Locate the cell with the specified text and output its (x, y) center coordinate. 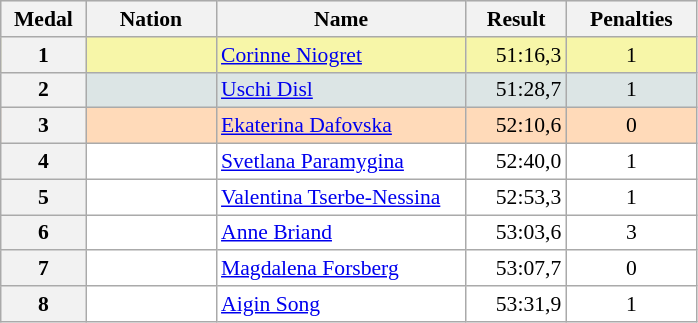
Anne Briand (341, 233)
Penalties (631, 19)
51:16,3 (516, 55)
Valentina Tserbe-Nessina (341, 197)
53:03,6 (516, 233)
8 (44, 304)
Name (341, 19)
52:40,0 (516, 162)
Uschi Disl (341, 90)
4 (44, 162)
Aigin Song (341, 304)
Magdalena Forsberg (341, 269)
53:07,7 (516, 269)
53:31,9 (516, 304)
52:53,3 (516, 197)
Medal (44, 19)
52:10,6 (516, 126)
7 (44, 269)
Svetlana Paramygina (341, 162)
Corinne Niogret (341, 55)
5 (44, 197)
51:28,7 (516, 90)
Ekaterina Dafovska (341, 126)
6 (44, 233)
2 (44, 90)
Nation (151, 19)
Result (516, 19)
